Scan for the cell matching the given text and deliver its [x, y] coordinate at center. 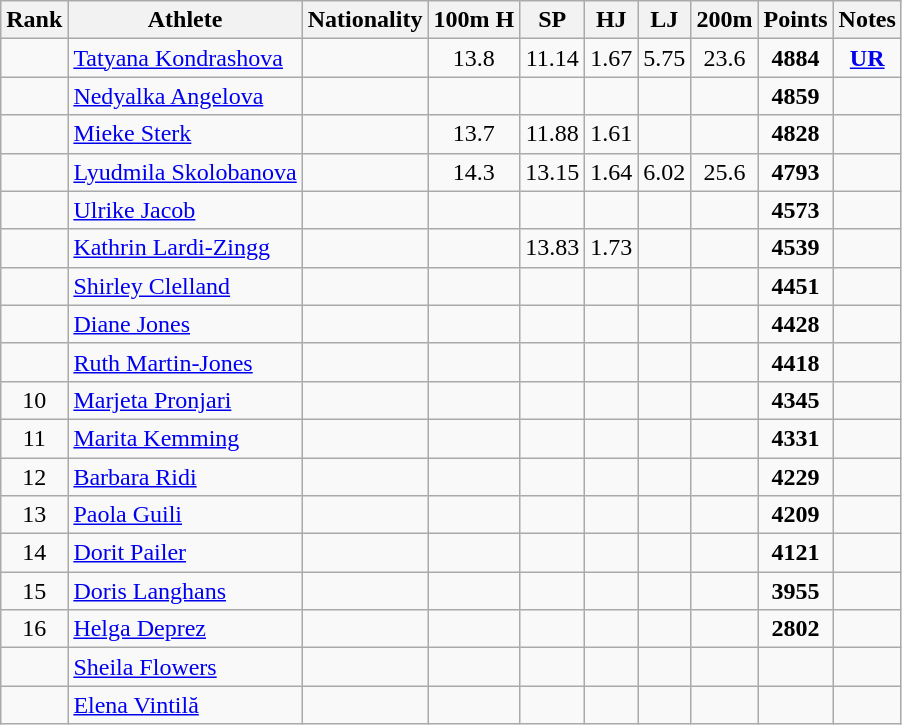
Athlete [185, 20]
Barbara Ridi [185, 477]
10 [34, 400]
4828 [796, 134]
3955 [796, 591]
4121 [796, 553]
Nationality [365, 20]
1.61 [612, 134]
16 [34, 629]
5.75 [664, 58]
Ulrike Jacob [185, 210]
1.64 [612, 172]
Paola Guili [185, 515]
4418 [796, 362]
11.88 [552, 134]
13.15 [552, 172]
14.3 [474, 172]
Elena Vintilă [185, 705]
13.83 [552, 248]
SP [552, 20]
25.6 [724, 172]
200m [724, 20]
HJ [612, 20]
14 [34, 553]
4209 [796, 515]
Mieke Sterk [185, 134]
12 [34, 477]
4331 [796, 438]
4428 [796, 324]
Rank [34, 20]
Diane Jones [185, 324]
UR [867, 58]
Dorit Pailer [185, 553]
Marjeta Pronjari [185, 400]
11.14 [552, 58]
13.8 [474, 58]
Shirley Clelland [185, 286]
13 [34, 515]
6.02 [664, 172]
4884 [796, 58]
Sheila Flowers [185, 667]
100m H [474, 20]
15 [34, 591]
13.7 [474, 134]
4345 [796, 400]
4573 [796, 210]
23.6 [724, 58]
Points [796, 20]
Kathrin Lardi-Zingg [185, 248]
Marita Kemming [185, 438]
1.67 [612, 58]
11 [34, 438]
2802 [796, 629]
Helga Deprez [185, 629]
4451 [796, 286]
4793 [796, 172]
1.73 [612, 248]
LJ [664, 20]
4859 [796, 96]
Notes [867, 20]
4539 [796, 248]
4229 [796, 477]
Lyudmila Skolobanova [185, 172]
Doris Langhans [185, 591]
Tatyana Kondrashova [185, 58]
Ruth Martin-Jones [185, 362]
Nedyalka Angelova [185, 96]
